Scan for the cell matching the given text and deliver its (X, Y) coordinate at center. 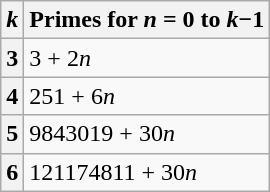
3 (12, 58)
k (12, 20)
3 + 2n (147, 58)
6 (12, 172)
5 (12, 134)
Primes for n = 0 to k−1 (147, 20)
4 (12, 96)
251 + 6n (147, 96)
121174811 + 30n (147, 172)
9843019 + 30n (147, 134)
